Determine the (X, Y) coordinate at the center of the cell enclosing the given text.  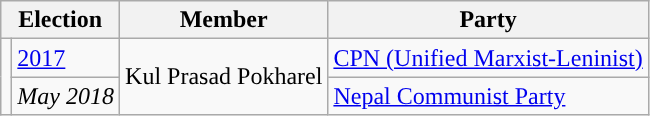
Party (488, 20)
Election (60, 20)
Member (224, 20)
Nepal Communist Party (488, 96)
May 2018 (66, 96)
CPN (Unified Marxist-Leninist) (488, 58)
2017 (66, 58)
Kul Prasad Pokharel (224, 77)
